Find where the given text appears and provide that cell's center as (x, y) coordinate. 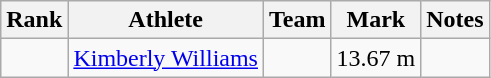
Athlete (166, 20)
Team (297, 20)
Mark (376, 20)
Kimberly Williams (166, 58)
Rank (34, 20)
Notes (455, 20)
13.67 m (376, 58)
